Pinpoint the cell where the given text exists, returning its [X, Y] midpoint coordinate. 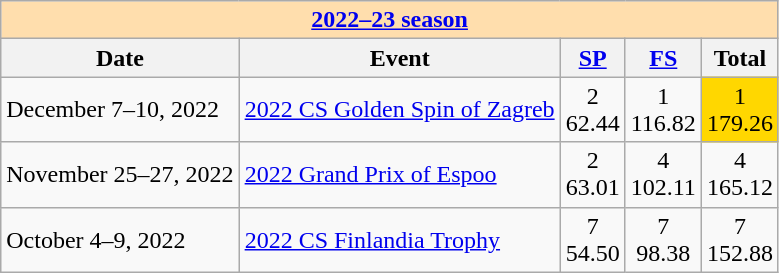
Event [400, 58]
2022 Grand Prix of Espoo [400, 174]
4 165.12 [740, 174]
2022 CS Finlandia Trophy [400, 240]
2 62.44 [592, 110]
December 7–10, 2022 [120, 110]
7 98.38 [663, 240]
November 25–27, 2022 [120, 174]
Total [740, 58]
1 179.26 [740, 110]
SP [592, 58]
2 63.01 [592, 174]
4 102.11 [663, 174]
Date [120, 58]
1 116.82 [663, 110]
2022 CS Golden Spin of Zagreb [400, 110]
FS [663, 58]
7 54.50 [592, 240]
2022–23 season [390, 20]
October 4–9, 2022 [120, 240]
7 152.88 [740, 240]
